Output the [X, Y] coordinate of the center of the cell containing the given text.  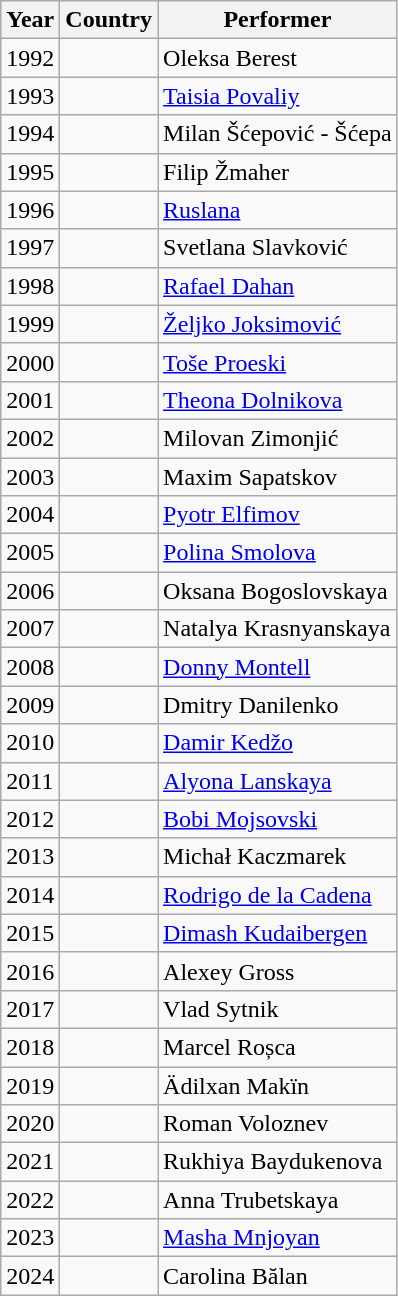
2009 [30, 705]
2012 [30, 819]
Damir Kedžo [278, 743]
2019 [30, 1085]
2018 [30, 1047]
Dmitry Danilenko [278, 705]
Year [30, 20]
Željko Joksimović [278, 324]
Theona Dolnikova [278, 400]
2021 [30, 1162]
Rafael Dahan [278, 286]
Filip Žmaher [278, 172]
Toše Proeski [278, 362]
Roman Voloznev [278, 1124]
1994 [30, 134]
2003 [30, 477]
Taisia Povaliy [278, 96]
2006 [30, 591]
Vlad Sytnik [278, 1009]
Alyona Lanskaya [278, 781]
2004 [30, 515]
Country [109, 20]
Pyotr Elfimov [278, 515]
2013 [30, 857]
Ädilxan Makïn [278, 1085]
Maxim Sapatskov [278, 477]
2015 [30, 933]
Svetlana Slavković [278, 248]
2000 [30, 362]
2017 [30, 1009]
2020 [30, 1124]
2008 [30, 667]
2022 [30, 1200]
1992 [30, 58]
Alexey Gross [278, 971]
Masha Mnjoyan [278, 1238]
1997 [30, 248]
Donny Montell [278, 667]
1993 [30, 96]
Oleksa Berest [278, 58]
1996 [30, 210]
1999 [30, 324]
Bobi Mojsovski [278, 819]
Marcel Roșca [278, 1047]
Rukhiya Baydukenova [278, 1162]
2023 [30, 1238]
2024 [30, 1276]
2002 [30, 438]
Milan Šćepović - Šćepa [278, 134]
Polina Smolova [278, 553]
Carolina Bălan [278, 1276]
Dimash Kudaibergen [278, 933]
2001 [30, 400]
Milovan Zimonjić [278, 438]
2010 [30, 743]
Anna Trubetskaya [278, 1200]
2011 [30, 781]
Oksana Bogoslovskaya [278, 591]
1995 [30, 172]
1998 [30, 286]
2014 [30, 895]
Rodrigo de la Cadena [278, 895]
2007 [30, 629]
Michał Kaczmarek [278, 857]
Natalya Krasnyanskaya [278, 629]
Ruslana [278, 210]
2016 [30, 971]
2005 [30, 553]
Performer [278, 20]
